Output the (x, y) coordinate of the center of the cell containing the given text.  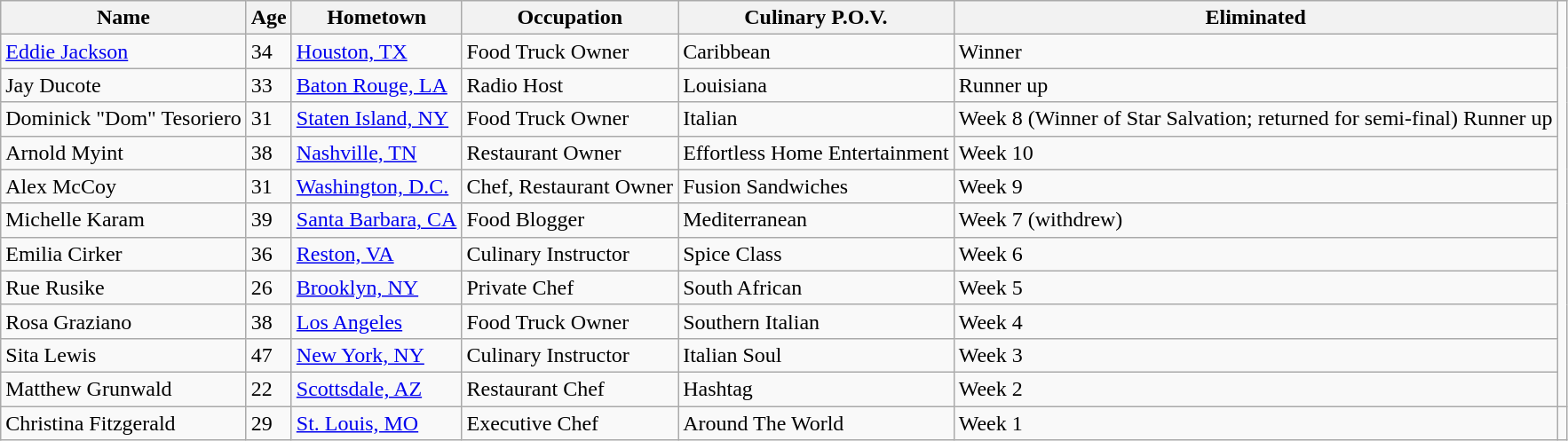
Hashtag (817, 389)
Eddie Jackson (123, 51)
Name (123, 18)
Santa Barbara, CA (376, 220)
Houston, TX (376, 51)
Italian (817, 119)
47 (268, 355)
Week 3 (1255, 355)
Radio Host (570, 85)
Jay Ducote (123, 85)
Alex McCoy (123, 186)
Food Blogger (570, 220)
Brooklyn, NY (376, 287)
Arnold Myint (123, 153)
Restaurant Chef (570, 389)
Private Chef (570, 287)
Louisiana (817, 85)
Executive Chef (570, 423)
Los Angeles (376, 321)
Rosa Graziano (123, 321)
26 (268, 287)
Winner (1255, 51)
Week 4 (1255, 321)
Southern Italian (817, 321)
29 (268, 423)
34 (268, 51)
Week 7 (withdrew) (1255, 220)
Occupation (570, 18)
New York, NY (376, 355)
Michelle Karam (123, 220)
Week 1 (1255, 423)
Week 9 (1255, 186)
Culinary P.O.V. (817, 18)
South African (817, 287)
Fusion Sandwiches (817, 186)
Mediterranean (817, 220)
Week 6 (1255, 254)
Baton Rouge, LA (376, 85)
St. Louis, MO (376, 423)
Restaurant Owner (570, 153)
Runner up (1255, 85)
Effortless Home Entertainment (817, 153)
Dominick "Dom" Tesoriero (123, 119)
Caribbean (817, 51)
Reston, VA (376, 254)
Scottsdale, AZ (376, 389)
Around The World (817, 423)
Hometown (376, 18)
Age (268, 18)
36 (268, 254)
Spice Class (817, 254)
Week 10 (1255, 153)
Week 5 (1255, 287)
Italian Soul (817, 355)
Chef, Restaurant Owner (570, 186)
Eliminated (1255, 18)
22 (268, 389)
Staten Island, NY (376, 119)
Rue Rusike (123, 287)
Week 8 (Winner of Star Salvation; returned for semi-final) Runner up (1255, 119)
Nashville, TN (376, 153)
Washington, D.C. (376, 186)
Matthew Grunwald (123, 389)
Week 2 (1255, 389)
39 (268, 220)
Sita Lewis (123, 355)
Christina Fitzgerald (123, 423)
Emilia Cirker (123, 254)
33 (268, 85)
